Return the (X, Y) coordinate for the center point of the cell that contains the specified text.  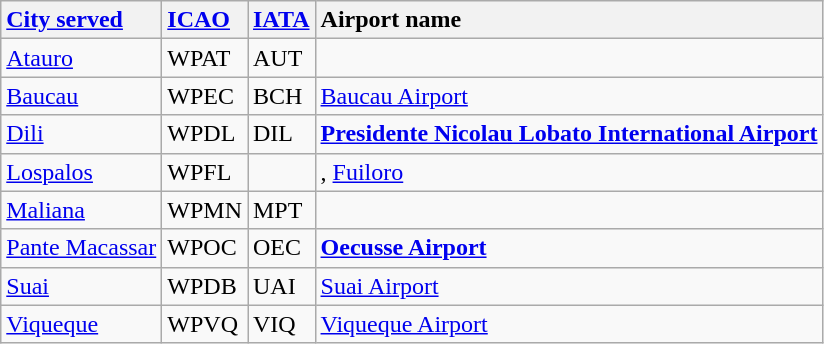
DIL (282, 134)
Baucau (82, 96)
WPAT (205, 58)
Atauro (82, 58)
Suai Airport (569, 286)
Viqueque Airport (569, 324)
UAI (282, 286)
VIQ (282, 324)
WPFL (205, 172)
Pante Macassar (82, 248)
WPOC (205, 248)
ICAO (205, 20)
Dili (82, 134)
Viqueque (82, 324)
Maliana (82, 210)
WPDB (205, 286)
Presidente Nicolau Lobato International Airport (569, 134)
, Fuiloro (569, 172)
Lospalos (82, 172)
MPT (282, 210)
WPEC (205, 96)
BCH (282, 96)
WPMN (205, 210)
OEC (282, 248)
WPDL (205, 134)
City served (82, 20)
Suai (82, 286)
WPVQ (205, 324)
Airport name (569, 20)
IATA (282, 20)
Baucau Airport (569, 96)
AUT (282, 58)
Oecusse Airport (569, 248)
